Extract the [X, Y] coordinate from the center of the cell holding the provided text.  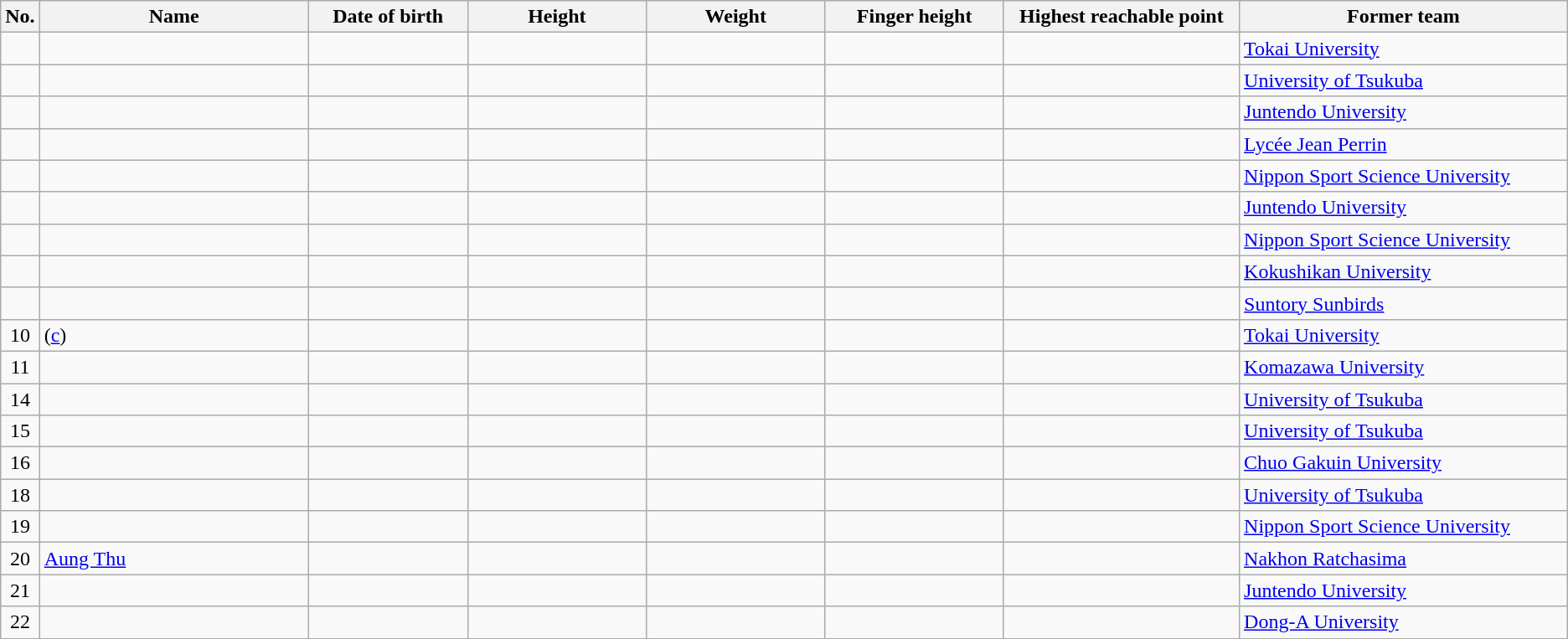
Dong-A University [1404, 622]
16 [20, 463]
20 [20, 559]
19 [20, 527]
Former team [1404, 17]
Highest reachable point [1121, 17]
Finger height [915, 17]
No. [20, 17]
11 [20, 367]
22 [20, 622]
10 [20, 335]
15 [20, 431]
Nakhon Ratchasima [1404, 559]
Chuo Gakuin University [1404, 463]
Date of birth [388, 17]
Lycée Jean Perrin [1404, 144]
Kokushikan University [1404, 271]
18 [20, 495]
(c) [174, 335]
Aung Thu [174, 559]
Komazawa University [1404, 367]
14 [20, 399]
Height [556, 17]
Name [174, 17]
21 [20, 590]
Suntory Sunbirds [1404, 303]
Weight [735, 17]
